Locate the cell with the specified text and output its [X, Y] center coordinate. 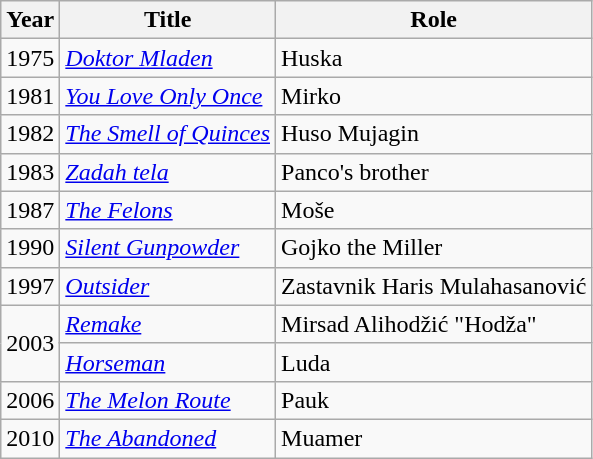
1997 [30, 286]
Zastavnik Haris Mulahasanović [434, 286]
Silent Gunpowder [168, 248]
Doktor Mladen [168, 58]
Moše [434, 210]
The Melon Route [168, 400]
Title [168, 20]
Gojko the Miller [434, 248]
2010 [30, 438]
1981 [30, 96]
Remake [168, 324]
2006 [30, 400]
1990 [30, 248]
Outsider [168, 286]
Zadah tela [168, 172]
1983 [30, 172]
Huska [434, 58]
1987 [30, 210]
The Felons [168, 210]
Pauk [434, 400]
Luda [434, 362]
Huso Mujagin [434, 134]
Horseman [168, 362]
Muamer [434, 438]
1982 [30, 134]
The Smell of Quinces [168, 134]
Mirko [434, 96]
Year [30, 20]
Role [434, 20]
1975 [30, 58]
The Abandoned [168, 438]
Panco's brother [434, 172]
2003 [30, 343]
Mirsad Alihodžić "Hodža" [434, 324]
You Love Only Once [168, 96]
